Pinpoint the cell where the given text exists, returning its [x, y] midpoint coordinate. 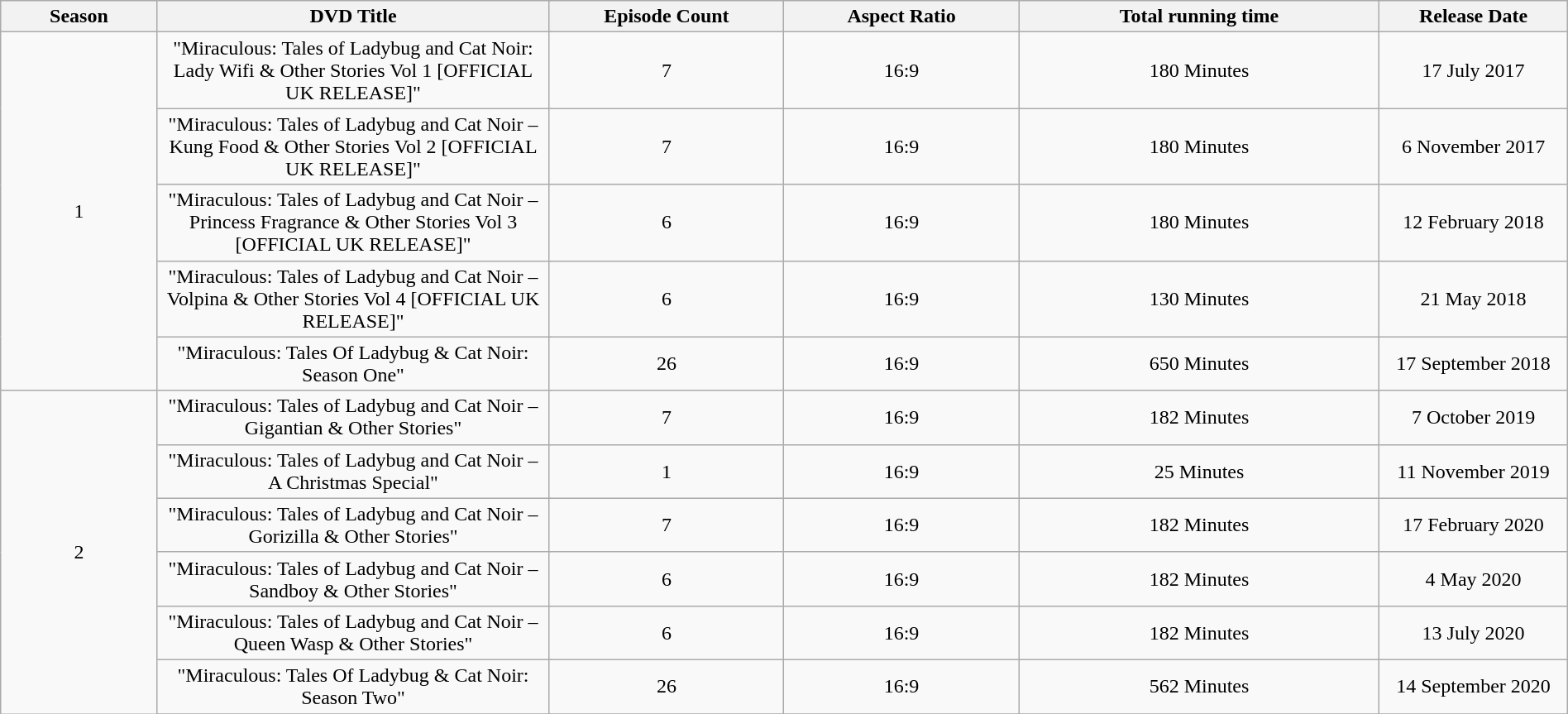
17 September 2018 [1474, 364]
"Miraculous: Tales of Ladybug and Cat Noir – Princess Fragrance & Other Stories Vol 3 [OFFICIAL UK RELEASE]" [353, 223]
"Miraculous: Tales of Ladybug and Cat Noir – Queen Wasp & Other Stories" [353, 632]
14 September 2020 [1474, 687]
17 February 2020 [1474, 525]
"Miraculous: Tales of Ladybug and Cat Noir – Volpina & Other Stories Vol 4 [OFFICIAL UK RELEASE]" [353, 299]
"Miraculous: Tales Of Ladybug & Cat Noir: Season One" [353, 364]
650 Minutes [1199, 364]
25 Minutes [1199, 472]
Release Date [1474, 17]
"Miraculous: Tales Of Ladybug & Cat Noir: Season Two" [353, 687]
"Miraculous: Tales of Ladybug and Cat Noir – A Christmas Special" [353, 472]
130 Minutes [1199, 299]
Total running time [1199, 17]
Aspect Ratio [901, 17]
6 November 2017 [1474, 146]
"Miraculous: Tales of Ladybug and Cat Noir – Gorizilla & Other Stories" [353, 525]
7 October 2019 [1474, 417]
11 November 2019 [1474, 472]
13 July 2020 [1474, 632]
Episode Count [667, 17]
"Miraculous: Tales of Ladybug and Cat Noir – Gigantian & Other Stories" [353, 417]
17 July 2017 [1474, 70]
Season [79, 17]
21 May 2018 [1474, 299]
"Miraculous: Tales of Ladybug and Cat Noir: Lady Wifi & Other Stories Vol 1 [OFFICIAL UK RELEASE]" [353, 70]
4 May 2020 [1474, 579]
DVD Title [353, 17]
"Miraculous: Tales of Ladybug and Cat Noir – Sandboy & Other Stories" [353, 579]
2 [79, 552]
12 February 2018 [1474, 223]
"Miraculous: Tales of Ladybug and Cat Noir – Kung Food & Other Stories Vol 2 [OFFICIAL UK RELEASE]" [353, 146]
562 Minutes [1199, 687]
